From the cell containing the given text, extract its center point as (X, Y) coordinate. 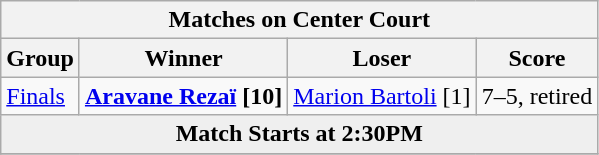
Matches on Center Court (300, 20)
Group (40, 58)
Score (537, 58)
Finals (40, 96)
Marion Bartoli [1] (382, 96)
Loser (382, 58)
Winner (183, 58)
Match Starts at 2:30PM (300, 134)
7–5, retired (537, 96)
Aravane Rezaï [10] (183, 96)
